Determine the [X, Y] coordinate at the center of the cell enclosing the given text.  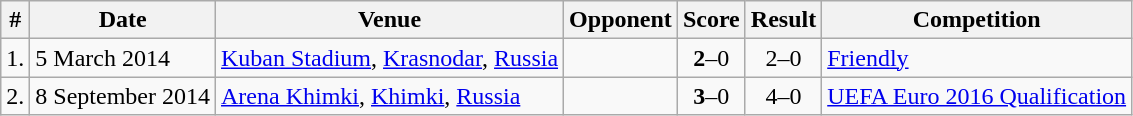
Opponent [621, 20]
Venue [390, 20]
Result [783, 20]
Kuban Stadium, Krasnodar, Russia [390, 58]
1. [16, 58]
Arena Khimki, Khimki, Russia [390, 96]
8 September 2014 [123, 96]
Date [123, 20]
Friendly [977, 58]
Competition [977, 20]
4–0 [783, 96]
UEFA Euro 2016 Qualification [977, 96]
# [16, 20]
5 March 2014 [123, 58]
Score [711, 20]
2. [16, 96]
3–0 [711, 96]
